Output the (x, y) coordinate of the center of the cell containing the given text.  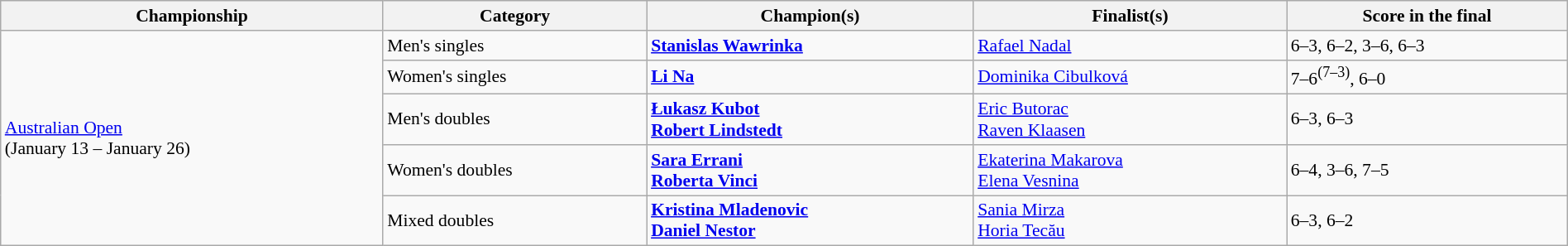
Category (514, 16)
Rafael Nadal (1130, 46)
Score in the final (1427, 16)
6–3, 6–2, 3–6, 6–3 (1427, 46)
Dominika Cibulková (1130, 76)
Li Na (810, 76)
6–3, 6–2 (1427, 220)
Kristina Mladenovic Daniel Nestor (810, 220)
Champion(s) (810, 16)
6–4, 3–6, 7–5 (1427, 171)
Australian Open(January 13 – January 26) (192, 138)
Eric Butorac Raven Klaasen (1130, 119)
Ekaterina Makarova Elena Vesnina (1130, 171)
Championship (192, 16)
Men's doubles (514, 119)
Stanislas Wawrinka (810, 46)
Women's singles (514, 76)
Men's singles (514, 46)
7–6(7–3), 6–0 (1427, 76)
6–3, 6–3 (1427, 119)
Finalist(s) (1130, 16)
Łukasz Kubot Robert Lindstedt (810, 119)
Mixed doubles (514, 220)
Women's doubles (514, 171)
Sara Errani Roberta Vinci (810, 171)
Sania Mirza Horia Tecău (1130, 220)
